Find where the given text appears and provide that cell's center as [x, y] coordinate. 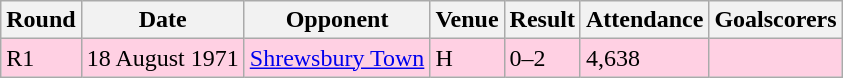
4,638 [644, 58]
Venue [467, 20]
Opponent [337, 20]
Date [162, 20]
Result [542, 20]
Round [41, 20]
Attendance [644, 20]
Goalscorers [776, 20]
R1 [41, 58]
18 August 1971 [162, 58]
H [467, 58]
Shrewsbury Town [337, 58]
0–2 [542, 58]
